Locate the cell with the specified text and output its [x, y] center coordinate. 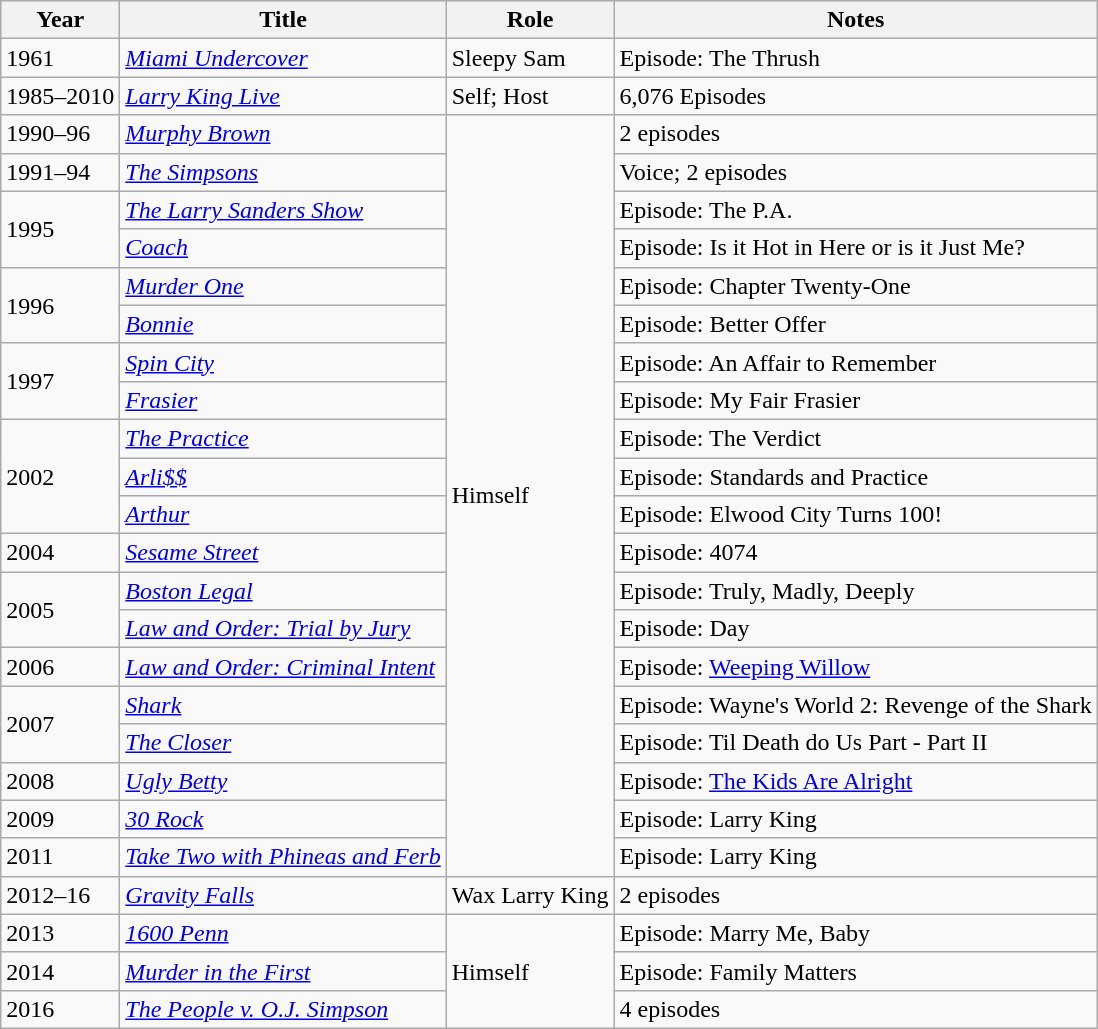
Murphy Brown [283, 134]
Episode: Weeping Willow [856, 667]
Take Two with Phineas and Ferb [283, 857]
2013 [60, 933]
Arthur [283, 515]
The People v. O.J. Simpson [283, 1009]
The Closer [283, 743]
Episode: My Fair Frasier [856, 400]
Frasier [283, 400]
1961 [60, 58]
2008 [60, 781]
Episode: Better Offer [856, 324]
Episode: The Thrush [856, 58]
Self; Host [530, 96]
Arli$$ [283, 477]
Episode: Elwood City Turns 100! [856, 515]
The Simpsons [283, 172]
Murder One [283, 286]
Voice; 2 episodes [856, 172]
2005 [60, 610]
Episode: Chapter Twenty-One [856, 286]
Law and Order: Trial by Jury [283, 629]
Coach [283, 248]
Larry King Live [283, 96]
1990–96 [60, 134]
Bonnie [283, 324]
2004 [60, 553]
30 Rock [283, 819]
2014 [60, 971]
Episode: 4074 [856, 553]
Notes [856, 20]
The Larry Sanders Show [283, 210]
Law and Order: Criminal Intent [283, 667]
Title [283, 20]
Spin City [283, 362]
4 episodes [856, 1009]
1991–94 [60, 172]
Boston Legal [283, 591]
Year [60, 20]
2012–16 [60, 895]
2002 [60, 476]
Episode: The Verdict [856, 438]
Episode: Is it Hot in Here or is it Just Me? [856, 248]
1600 Penn [283, 933]
Murder in the First [283, 971]
Shark [283, 705]
Episode: Standards and Practice [856, 477]
1996 [60, 305]
Episode: Day [856, 629]
Sesame Street [283, 553]
Sleepy Sam [530, 58]
Episode: Marry Me, Baby [856, 933]
Miami Undercover [283, 58]
Role [530, 20]
Episode: The P.A. [856, 210]
2009 [60, 819]
2007 [60, 724]
Ugly Betty [283, 781]
2006 [60, 667]
Episode: Til Death do Us Part - Part II [856, 743]
Episode: The Kids Are Alright [856, 781]
Gravity Falls [283, 895]
1995 [60, 229]
6,076 Episodes [856, 96]
Wax Larry King [530, 895]
The Practice [283, 438]
1985–2010 [60, 96]
Episode: Family Matters [856, 971]
1997 [60, 381]
Episode: Wayne's World 2: Revenge of the Shark [856, 705]
Episode: Truly, Madly, Deeply [856, 591]
2016 [60, 1009]
2011 [60, 857]
Episode: An Affair to Remember [856, 362]
